For the text-containing cell, return its midpoint in (x, y) coordinate format. 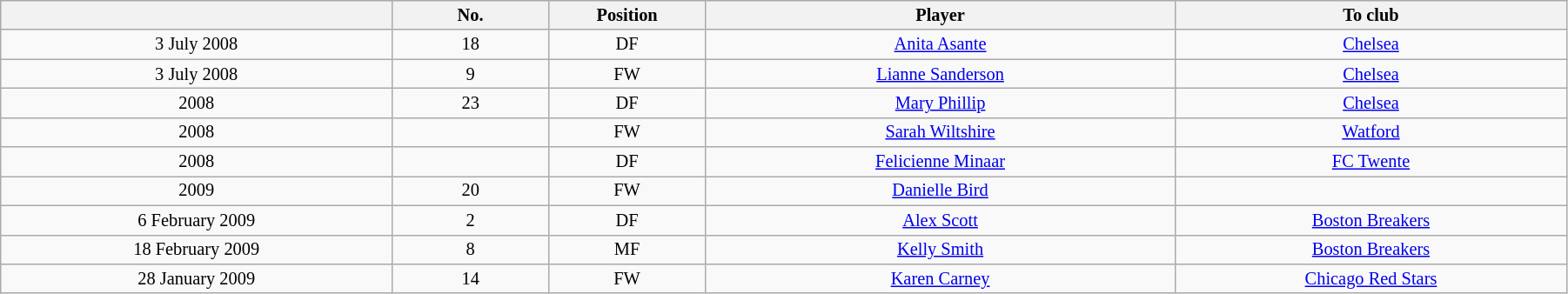
Chicago Red Stars (1371, 278)
18 (471, 44)
No. (471, 15)
Anita Asante (941, 44)
18 February 2009 (197, 250)
Alex Scott (941, 220)
Position (627, 15)
2 (471, 220)
Watford (1371, 132)
20 (471, 190)
2009 (197, 190)
Lianne Sanderson (941, 74)
9 (471, 74)
Sarah Wiltshire (941, 132)
Mary Phillip (941, 103)
MF (627, 250)
Felicienne Minaar (941, 162)
To club (1371, 15)
23 (471, 103)
Kelly Smith (941, 250)
6 February 2009 (197, 220)
Player (941, 15)
Danielle Bird (941, 190)
Karen Carney (941, 278)
FC Twente (1371, 162)
28 January 2009 (197, 278)
14 (471, 278)
8 (471, 250)
